Detect which cell encompasses the target text, then output its [x, y] center coordinate. 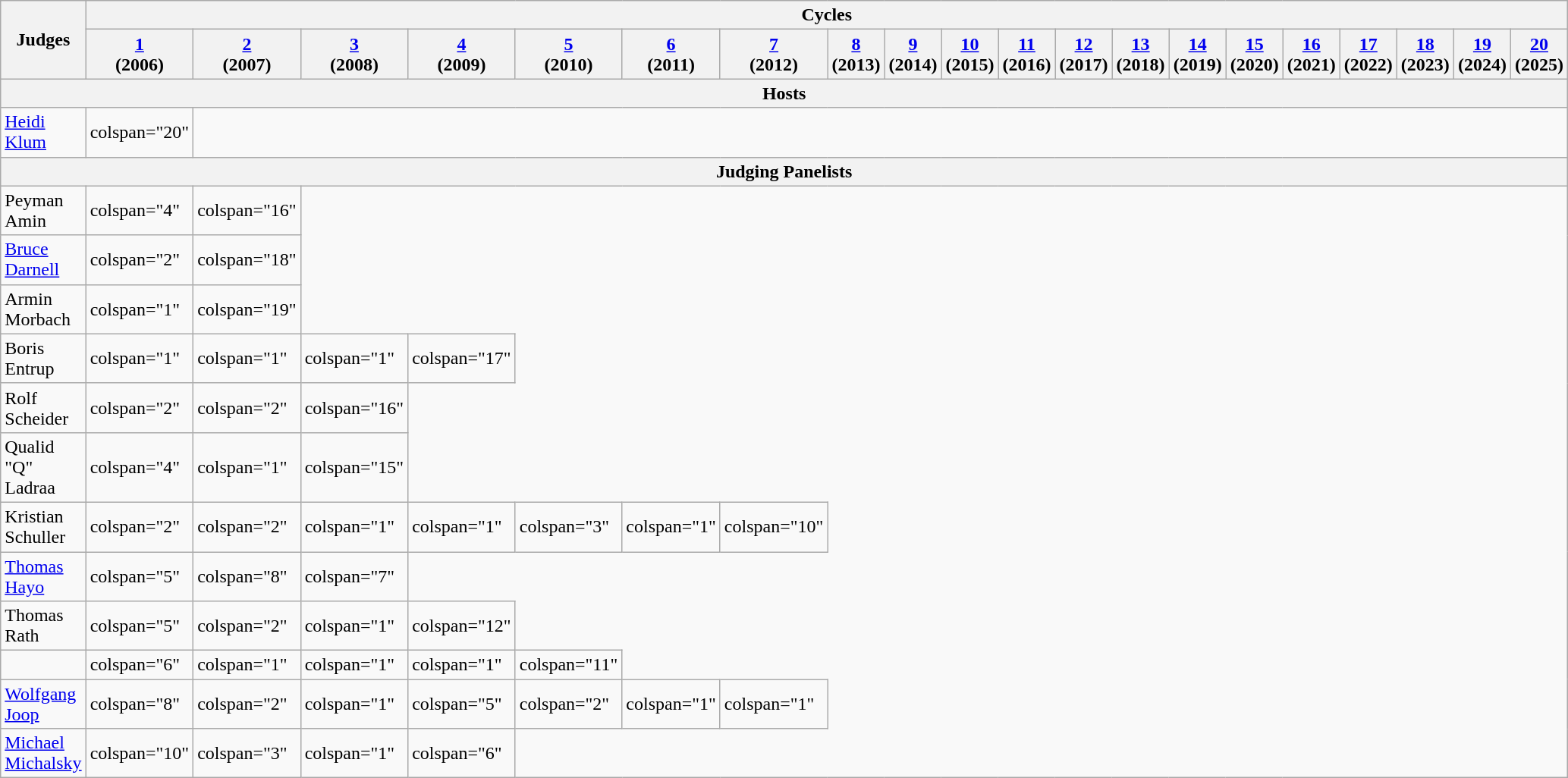
Qualid "Q" Ladraa [43, 467]
Cycles [827, 15]
Armin Morbach [43, 309]
Kristian Schuller [43, 526]
1 (2006) [140, 55]
Boris Entrup [43, 358]
2 (2007) [247, 55]
17 (2022) [1368, 55]
11 (2016) [1027, 55]
Michael Michalsky [43, 754]
Bruce Darnell [43, 259]
20 (2025) [1538, 55]
14 (2019) [1197, 55]
Peyman Amin [43, 211]
Thomas Hayo [43, 576]
4 (2009) [462, 55]
Heidi Klum [43, 132]
18 (2023) [1425, 55]
13 (2018) [1141, 55]
Judges [43, 39]
colspan="11" [569, 665]
Wolfgang Joop [43, 704]
12 (2017) [1083, 55]
Thomas Rath [43, 626]
3 (2008) [354, 55]
9 (2014) [913, 55]
colspan="20" [140, 132]
19 (2024) [1482, 55]
colspan="19" [247, 309]
colspan="12" [462, 626]
6 (2011) [671, 55]
7 (2012) [774, 55]
Rolf Scheider [43, 408]
Judging Panelists [784, 171]
8 (2013) [856, 55]
15 (2020) [1255, 55]
colspan="18" [247, 259]
10 (2015) [969, 55]
colspan="7" [354, 576]
colspan="17" [462, 358]
16 (2021) [1311, 55]
5 (2010) [569, 55]
Hosts [784, 93]
colspan="15" [354, 467]
